Return the (X, Y) coordinate for the center point of the cell that contains the specified text.  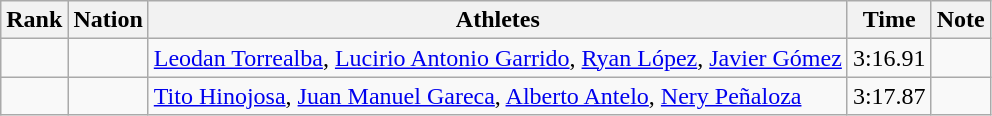
3:17.87 (889, 96)
Note (960, 20)
Nation (108, 20)
Rank (34, 20)
Leodan Torrealba, Lucirio Antonio Garrido, Ryan López, Javier Gómez (498, 58)
3:16.91 (889, 58)
Tito Hinojosa, Juan Manuel Gareca, Alberto Antelo, Nery Peñaloza (498, 96)
Time (889, 20)
Athletes (498, 20)
